For the text-containing cell, return its midpoint in (X, Y) coordinate format. 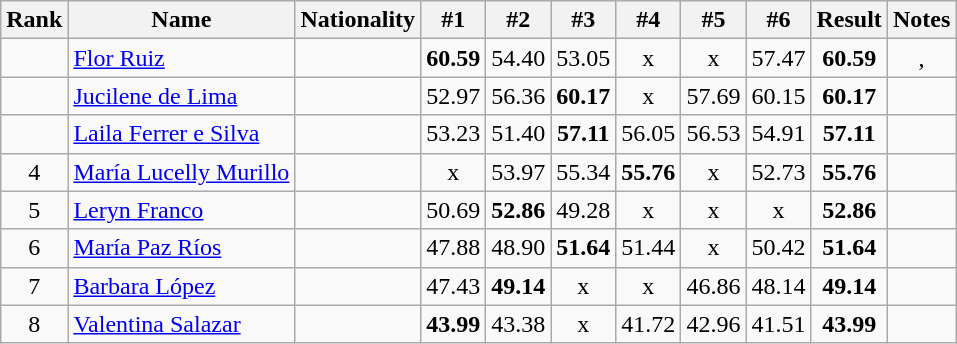
Jucilene de Lima (182, 96)
54.40 (518, 58)
Notes (921, 20)
Result (849, 20)
, (921, 58)
53.05 (584, 58)
Nationality (358, 20)
53.23 (454, 134)
56.05 (648, 134)
41.51 (778, 324)
53.97 (518, 172)
Flor Ruiz (182, 58)
57.47 (778, 58)
47.43 (454, 286)
7 (34, 286)
50.69 (454, 210)
Barbara López (182, 286)
#2 (518, 20)
55.34 (584, 172)
8 (34, 324)
Name (182, 20)
49.28 (584, 210)
Rank (34, 20)
50.42 (778, 248)
42.96 (714, 324)
#3 (584, 20)
#4 (648, 20)
Leryn Franco (182, 210)
52.73 (778, 172)
4 (34, 172)
54.91 (778, 134)
#6 (778, 20)
43.38 (518, 324)
57.69 (714, 96)
Valentina Salazar (182, 324)
48.90 (518, 248)
5 (34, 210)
Laila Ferrer e Silva (182, 134)
51.40 (518, 134)
María Lucelly Murillo (182, 172)
46.86 (714, 286)
56.36 (518, 96)
#1 (454, 20)
6 (34, 248)
51.44 (648, 248)
#5 (714, 20)
47.88 (454, 248)
María Paz Ríos (182, 248)
56.53 (714, 134)
60.15 (778, 96)
41.72 (648, 324)
48.14 (778, 286)
52.97 (454, 96)
